Return (x, y) of the center of cell containing provided text 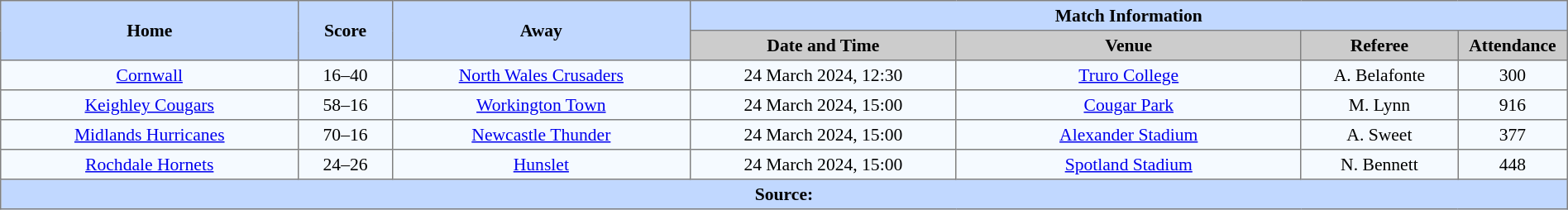
Referee (1379, 45)
Truro College (1128, 75)
16–40 (346, 75)
Spotland Stadium (1128, 165)
Cornwall (150, 75)
24 March 2024, 12:30 (823, 75)
Keighley Cougars (150, 105)
70–16 (346, 135)
A. Sweet (1379, 135)
Source: (784, 194)
Home (150, 31)
Workington Town (541, 105)
Attendance (1513, 45)
A. Belafonte (1379, 75)
N. Bennett (1379, 165)
Venue (1128, 45)
Away (541, 31)
Date and Time (823, 45)
Cougar Park (1128, 105)
58–16 (346, 105)
Alexander Stadium (1128, 135)
Hunslet (541, 165)
Score (346, 31)
377 (1513, 135)
Rochdale Hornets (150, 165)
448 (1513, 165)
Newcastle Thunder (541, 135)
Match Information (1128, 16)
24–26 (346, 165)
Midlands Hurricanes (150, 135)
North Wales Crusaders (541, 75)
916 (1513, 105)
300 (1513, 75)
M. Lynn (1379, 105)
